Provide the [X, Y] coordinate of the cell's center where the given text is located.  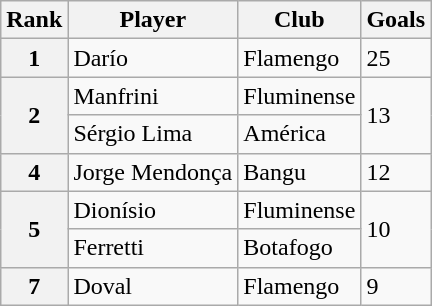
5 [34, 229]
9 [396, 286]
Jorge Mendonça [153, 172]
Ferretti [153, 248]
10 [396, 229]
13 [396, 115]
Bangu [300, 172]
Sérgio Lima [153, 134]
4 [34, 172]
Rank [34, 20]
2 [34, 115]
12 [396, 172]
Club [300, 20]
Goals [396, 20]
Player [153, 20]
1 [34, 58]
Dionísio [153, 210]
América [300, 134]
Doval [153, 286]
7 [34, 286]
Botafogo [300, 248]
Manfrini [153, 96]
25 [396, 58]
Darío [153, 58]
